From the cell containing the given text, extract its center point as (X, Y) coordinate. 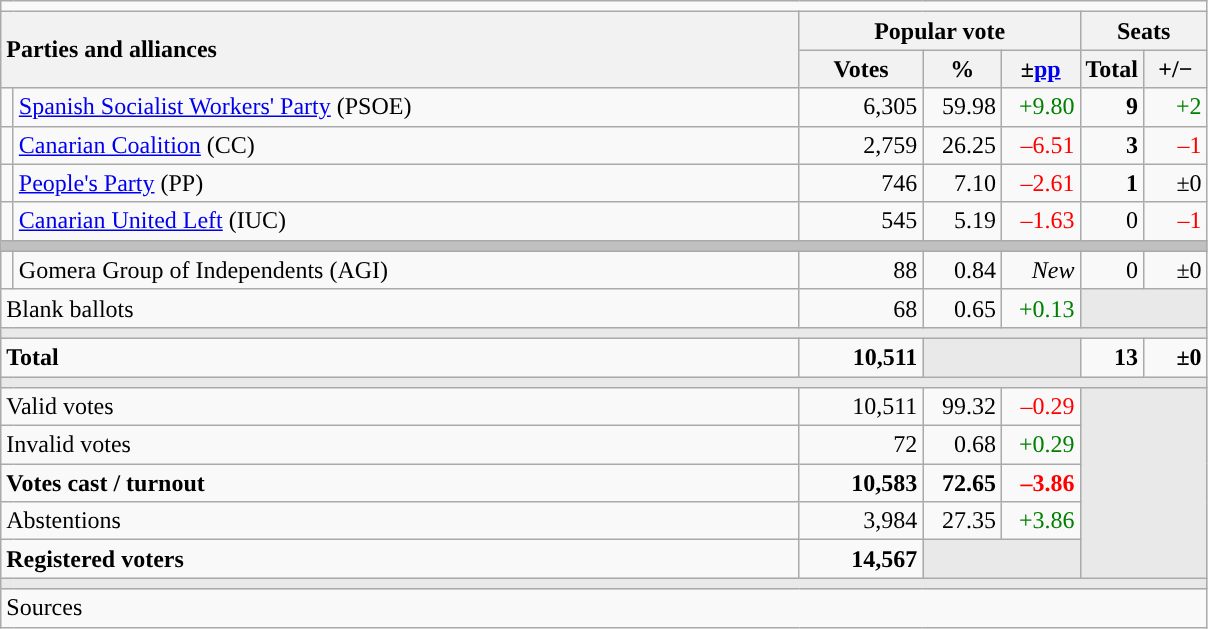
88 (861, 270)
99.32 (962, 407)
+0.13 (1040, 308)
3 (1112, 145)
Gomera Group of Independents (AGI) (406, 270)
Invalid votes (400, 445)
–0.29 (1040, 407)
13 (1112, 357)
Spanish Socialist Workers' Party (PSOE) (406, 107)
7.10 (962, 183)
Blank ballots (400, 308)
±pp (1040, 69)
New (1040, 270)
Seats (1144, 31)
59.98 (962, 107)
+2 (1176, 107)
+3.86 (1040, 521)
0.65 (962, 308)
Votes cast / turnout (400, 483)
Popular vote (940, 31)
Abstentions (400, 521)
Canarian United Left (IUC) (406, 221)
545 (861, 221)
Sources (604, 608)
–3.86 (1040, 483)
3,984 (861, 521)
Canarian Coalition (CC) (406, 145)
Registered voters (400, 559)
72 (861, 445)
–6.51 (1040, 145)
2,759 (861, 145)
Valid votes (400, 407)
5.19 (962, 221)
+/− (1176, 69)
9 (1112, 107)
People's Party (PP) (406, 183)
+9.80 (1040, 107)
% (962, 69)
72.65 (962, 483)
10,583 (861, 483)
–1.63 (1040, 221)
14,567 (861, 559)
0.84 (962, 270)
0.68 (962, 445)
+0.29 (1040, 445)
1 (1112, 183)
–2.61 (1040, 183)
746 (861, 183)
Parties and alliances (400, 50)
6,305 (861, 107)
Votes (861, 69)
27.35 (962, 521)
68 (861, 308)
26.25 (962, 145)
